Return (X, Y) of the center of cell containing provided text 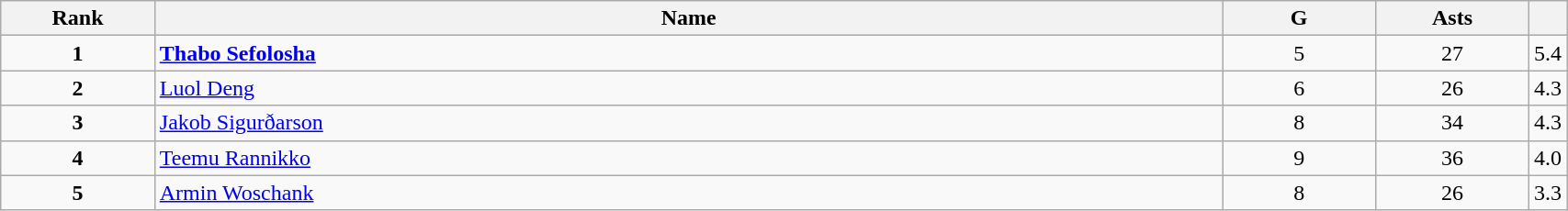
G (1299, 18)
Armin Woschank (689, 193)
34 (1451, 123)
3 (78, 123)
Rank (78, 18)
4 (78, 158)
Name (689, 18)
Teemu Rannikko (689, 158)
Luol Deng (689, 88)
27 (1451, 53)
3.3 (1549, 193)
Asts (1451, 18)
2 (78, 88)
5.4 (1549, 53)
36 (1451, 158)
Thabo Sefolosha (689, 53)
9 (1299, 158)
1 (78, 53)
Jakob Sigurðarson (689, 123)
4.0 (1549, 158)
6 (1299, 88)
